Extract the (X, Y) coordinate from the center of the cell holding the provided text.  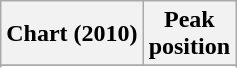
Chart (2010) (72, 34)
Peakposition (189, 34)
